Return the (x, y) coordinate for the center point of the cell that contains the specified text.  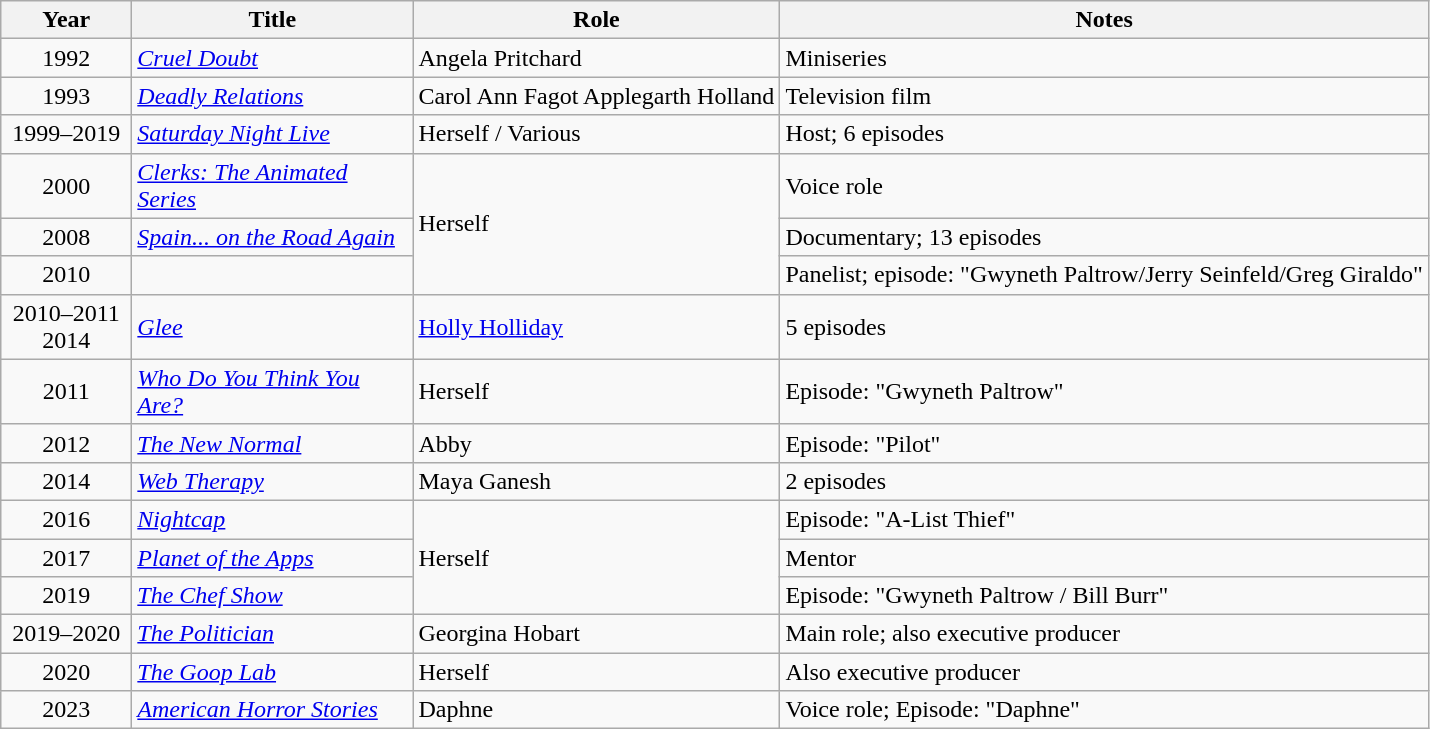
2017 (66, 557)
2011 (66, 392)
Panelist; episode: "Gwyneth Paltrow/Jerry Seinfeld/Greg Giraldo" (1104, 275)
Episode: "Gwyneth Paltrow / Bill Burr" (1104, 596)
1999–2019 (66, 134)
5 episodes (1104, 326)
American Horror Stories (272, 710)
Daphne (596, 710)
2008 (66, 237)
2010–20112014 (66, 326)
Mentor (1104, 557)
Miniseries (1104, 58)
Deadly Relations (272, 96)
Episode: "A-List Thief" (1104, 519)
Angela Pritchard (596, 58)
2012 (66, 443)
The Politician (272, 634)
2000 (66, 186)
Voice role (1104, 186)
2 episodes (1104, 481)
Planet of the Apps (272, 557)
Clerks: The Animated Series (272, 186)
2010 (66, 275)
Abby (596, 443)
Television film (1104, 96)
2020 (66, 672)
Cruel Doubt (272, 58)
Episode: "Gwyneth Paltrow" (1104, 392)
1992 (66, 58)
Spain... on the Road Again (272, 237)
Documentary; 13 episodes (1104, 237)
Host; 6 episodes (1104, 134)
Episode: "Pilot" (1104, 443)
Main role; also executive producer (1104, 634)
2016 (66, 519)
Georgina Hobart (596, 634)
The New Normal (272, 443)
Voice role; Episode: "Daphne" (1104, 710)
2019 (66, 596)
Year (66, 20)
The Goop Lab (272, 672)
2014 (66, 481)
Role (596, 20)
Glee (272, 326)
Nightcap (272, 519)
Saturday Night Live (272, 134)
The Chef Show (272, 596)
Carol Ann Fagot Applegarth Holland (596, 96)
Maya Ganesh (596, 481)
Also executive producer (1104, 672)
2023 (66, 710)
Who Do You Think You Are? (272, 392)
Title (272, 20)
Holly Holliday (596, 326)
Herself / Various (596, 134)
Web Therapy (272, 481)
Notes (1104, 20)
2019–2020 (66, 634)
1993 (66, 96)
